Output the (x, y) coordinate of the center of the cell containing the given text.  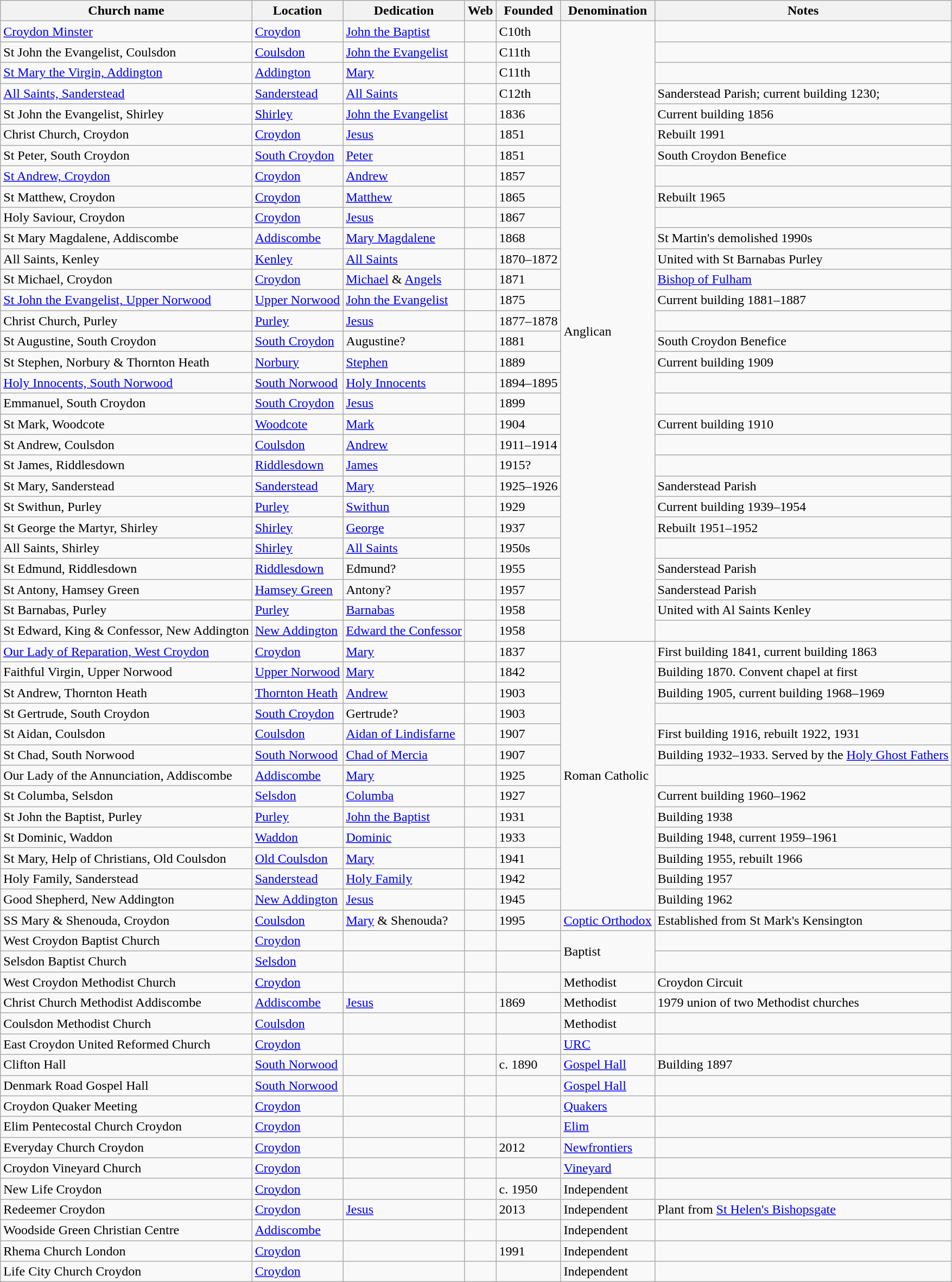
James (404, 465)
Peter (404, 155)
West Croydon Baptist Church (126, 941)
St Mary the Virgin, Addington (126, 73)
Dominic (404, 837)
Current building 1910 (803, 424)
Plant from St Helen's Bishopsgate (803, 1209)
Thornton Heath (297, 693)
St John the Evangelist, Upper Norwood (126, 300)
1979 union of two Methodist churches (803, 1003)
C10th (529, 31)
Croydon Vineyard Church (126, 1168)
Current building 1881–1887 (803, 300)
Sanderstead Parish; current building 1230; (803, 93)
Redeemer Croydon (126, 1209)
Old Coulsdon (297, 858)
1871 (529, 280)
St James, Riddlesdown (126, 465)
Founded (529, 11)
1837 (529, 652)
Current building 1960–1962 (803, 796)
1995 (529, 920)
Good Shepherd, New Addington (126, 899)
1865 (529, 197)
1889 (529, 362)
1857 (529, 176)
All Saints, Shirley (126, 548)
Elim (608, 1127)
1927 (529, 796)
Woodside Green Christian Centre (126, 1230)
1911–1914 (529, 445)
Faithful Virgin, Upper Norwood (126, 672)
1881 (529, 342)
1842 (529, 672)
Emmanuel, South Croydon (126, 403)
New Life Croydon (126, 1189)
Mary & Shenouda? (404, 920)
Newfrontiers (608, 1147)
St John the Evangelist, Coulsdon (126, 52)
Edward the Confessor (404, 631)
Everyday Church Croydon (126, 1147)
1929 (529, 507)
Clifton Hall (126, 1065)
Dedication (404, 11)
Kenley (297, 259)
Notes (803, 11)
Building 1870. Convent chapel at first (803, 672)
Web (480, 11)
URC (608, 1044)
Life City Church Croydon (126, 1272)
St Mary, Help of Christians, Old Coulsdon (126, 858)
Croydon Quaker Meeting (126, 1106)
Holy Innocents, South Norwood (126, 383)
Roman Catholic (608, 775)
1991 (529, 1251)
1899 (529, 403)
Barnabas (404, 610)
All Saints, Sanderstead (126, 93)
St Andrew, Croydon (126, 176)
Our Lady of Reparation, West Croydon (126, 652)
Current building 1909 (803, 362)
St Gertrude, South Croydon (126, 713)
Building 1962 (803, 899)
Building 1938 (803, 817)
St John the Evangelist, Shirley (126, 114)
1868 (529, 238)
St Mary, Sanderstead (126, 486)
Elim Pentecostal Church Croydon (126, 1127)
Church name (126, 11)
St Dominic, Waddon (126, 837)
Chad of Mercia (404, 755)
United with Al Saints Kenley (803, 610)
1941 (529, 858)
St Edmund, Riddlesdown (126, 569)
George (404, 527)
First building 1841, current building 1863 (803, 652)
1957 (529, 589)
Rebuilt 1965 (803, 197)
1836 (529, 114)
Christ Church, Croydon (126, 135)
Building 1957 (803, 879)
Baptist (608, 951)
1950s (529, 548)
1942 (529, 879)
1875 (529, 300)
St John the Baptist, Purley (126, 817)
Christ Church, Purley (126, 321)
Denomination (608, 11)
Rhema Church London (126, 1251)
C12th (529, 93)
St Andrew, Coulsdon (126, 445)
1937 (529, 527)
St Mary Magdalene, Addiscombe (126, 238)
1933 (529, 837)
Addington (297, 73)
Mary Magdalene (404, 238)
Building 1905, current building 1968–1969 (803, 693)
Columba (404, 796)
Our Lady of the Annunciation, Addiscombe (126, 775)
St Chad, South Norwood (126, 755)
Stephen (404, 362)
Holy Family (404, 879)
St Edward, King & Confessor, New Addington (126, 631)
c. 1890 (529, 1065)
East Croydon United Reformed Church (126, 1044)
First building 1916, rebuilt 1922, 1931 (803, 734)
Bishop of Fulham (803, 280)
Location (297, 11)
St Peter, South Croydon (126, 155)
1869 (529, 1003)
Vineyard (608, 1168)
1955 (529, 569)
Rebuilt 1951–1952 (803, 527)
1877–1878 (529, 321)
1945 (529, 899)
SS Mary & Shenouda, Croydon (126, 920)
St Stephen, Norbury & Thornton Heath (126, 362)
Quakers (608, 1106)
Swithun (404, 507)
West Croydon Methodist Church (126, 982)
Holy Family, Sanderstead (126, 879)
St Augustine, South Croydon (126, 342)
Building 1932–1933. Served by the Holy Ghost Fathers (803, 755)
St Swithun, Purley (126, 507)
Croydon Minster (126, 31)
St Matthew, Croydon (126, 197)
Current building 1939–1954 (803, 507)
Croydon Circuit (803, 982)
United with St Barnabas Purley (803, 259)
1894–1895 (529, 383)
1904 (529, 424)
Building 1955, rebuilt 1966 (803, 858)
1867 (529, 217)
1870–1872 (529, 259)
St George the Martyr, Shirley (126, 527)
Mark (404, 424)
Denmark Road Gospel Hall (126, 1085)
Gertrude? (404, 713)
1931 (529, 817)
Holy Innocents (404, 383)
Antony? (404, 589)
Norbury (297, 362)
1925–1926 (529, 486)
Anglican (608, 331)
Current building 1856 (803, 114)
Holy Saviour, Croydon (126, 217)
1915? (529, 465)
Coulsdon Methodist Church (126, 1024)
Christ Church Methodist Addiscombe (126, 1003)
Established from St Mark's Kensington (803, 920)
Aidan of Lindisfarne (404, 734)
Building 1897 (803, 1065)
Edmund? (404, 569)
St Aidan, Coulsdon (126, 734)
Augustine? (404, 342)
c. 1950 (529, 1189)
Waddon (297, 837)
Selsdon Baptist Church (126, 962)
Building 1948, current 1959–1961 (803, 837)
St Columba, Selsdon (126, 796)
St Martin's demolished 1990s (803, 238)
All Saints, Kenley (126, 259)
St Mark, Woodcote (126, 424)
Coptic Orthodox (608, 920)
1925 (529, 775)
Woodcote (297, 424)
Rebuilt 1991 (803, 135)
St Andrew, Thornton Heath (126, 693)
St Antony, Hamsey Green (126, 589)
Matthew (404, 197)
Hamsey Green (297, 589)
2012 (529, 1147)
Michael & Angels (404, 280)
St Michael, Croydon (126, 280)
2013 (529, 1209)
St Barnabas, Purley (126, 610)
